Extract the [X, Y] coordinate from the center of the cell holding the provided text.  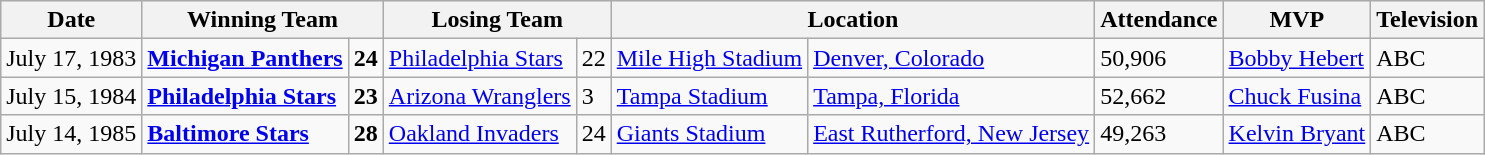
Tampa Stadium [709, 96]
22 [594, 58]
July 17, 1983 [72, 58]
MVP [1297, 20]
July 15, 1984 [72, 96]
Attendance [1159, 20]
Bobby Hebert [1297, 58]
49,263 [1159, 134]
Tampa, Florida [952, 96]
Location [852, 20]
23 [366, 96]
Michigan Panthers [245, 58]
July 14, 1985 [72, 134]
Mile High Stadium [709, 58]
Baltimore Stars [245, 134]
Kelvin Bryant [1297, 134]
East Rutherford, New Jersey [952, 134]
Denver, Colorado [952, 58]
Oakland Invaders [480, 134]
Giants Stadium [709, 134]
Arizona Wranglers [480, 96]
50,906 [1159, 58]
Losing Team [497, 20]
Winning Team [262, 20]
52,662 [1159, 96]
Chuck Fusina [1297, 96]
Date [72, 20]
3 [594, 96]
28 [366, 134]
Television [1428, 20]
